Return [x, y] of the center of cell containing provided text 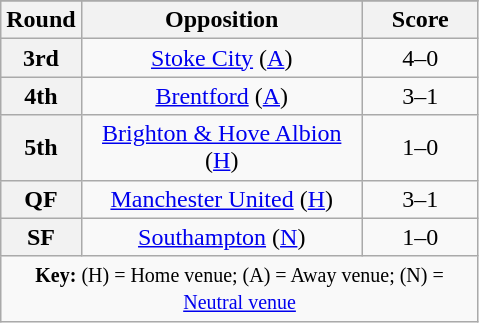
Southampton (N) [222, 237]
Manchester United (H) [222, 199]
QF [41, 199]
Round [41, 20]
5th [41, 148]
Brentford (A) [222, 96]
SF [41, 237]
Brighton & Hove Albion (H) [222, 148]
Key: (H) = Home venue; (A) = Away venue; (N) = Neutral venue [240, 288]
4–0 [420, 58]
4th [41, 96]
3rd [41, 58]
Opposition [222, 20]
Score [420, 20]
Stoke City (A) [222, 58]
